Provide the [x, y] coordinate of the cell's center where the given text is located.  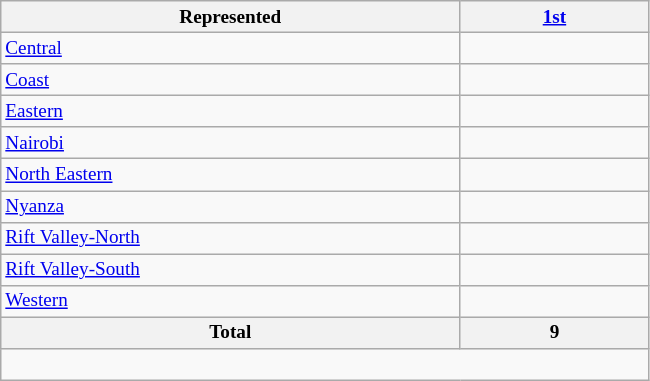
Central [230, 48]
Coast [230, 80]
Nairobi [230, 143]
Nyanza [230, 206]
Total [230, 333]
Rift Valley-North [230, 238]
9 [554, 333]
Eastern [230, 111]
Western [230, 301]
Rift Valley-South [230, 270]
Represented [230, 17]
1st [554, 17]
North Eastern [230, 175]
